Return the (x, y) coordinate for the center point of the cell that contains the specified text.  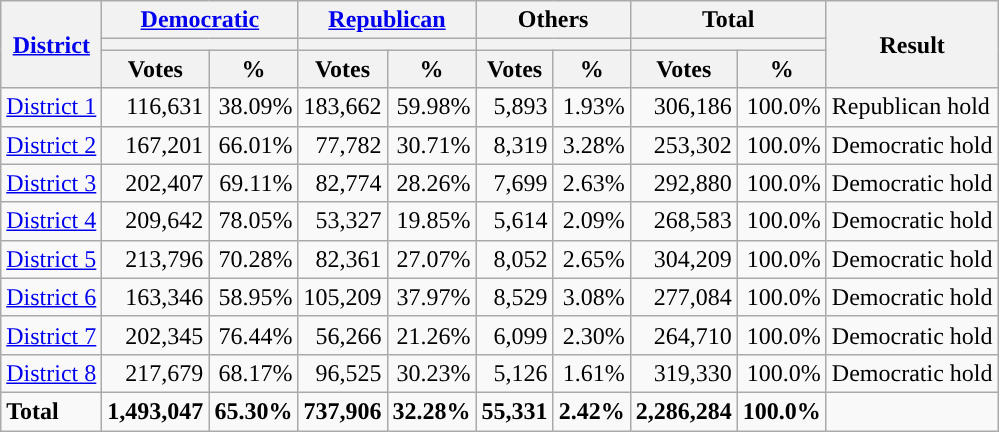
District 3 (52, 183)
Result (912, 44)
37.97% (432, 297)
2.63% (592, 183)
32.28% (432, 411)
8,529 (514, 297)
70.28% (254, 259)
8,319 (514, 145)
28.26% (432, 183)
163,346 (156, 297)
5,126 (514, 373)
56,266 (342, 335)
116,631 (156, 107)
66.01% (254, 145)
District 7 (52, 335)
69.11% (254, 183)
30.23% (432, 373)
82,361 (342, 259)
53,327 (342, 221)
2,286,284 (684, 411)
277,084 (684, 297)
292,880 (684, 183)
202,407 (156, 183)
21.26% (432, 335)
202,345 (156, 335)
District 2 (52, 145)
District 4 (52, 221)
2.30% (592, 335)
Democratic (200, 20)
2.65% (592, 259)
737,906 (342, 411)
167,201 (156, 145)
5,893 (514, 107)
District 5 (52, 259)
1.93% (592, 107)
District 1 (52, 107)
7,699 (514, 183)
264,710 (684, 335)
30.71% (432, 145)
5,614 (514, 221)
1,493,047 (156, 411)
3.28% (592, 145)
268,583 (684, 221)
253,302 (684, 145)
209,642 (156, 221)
3.08% (592, 297)
1.61% (592, 373)
77,782 (342, 145)
213,796 (156, 259)
65.30% (254, 411)
68.17% (254, 373)
304,209 (684, 259)
58.95% (254, 297)
76.44% (254, 335)
82,774 (342, 183)
217,679 (156, 373)
Republican hold (912, 107)
78.05% (254, 221)
59.98% (432, 107)
19.85% (432, 221)
Republican (387, 20)
105,209 (342, 297)
38.09% (254, 107)
District 8 (52, 373)
2.09% (592, 221)
District 6 (52, 297)
District (52, 44)
6,099 (514, 335)
8,052 (514, 259)
Others (553, 20)
96,525 (342, 373)
306,186 (684, 107)
27.07% (432, 259)
183,662 (342, 107)
55,331 (514, 411)
319,330 (684, 373)
2.42% (592, 411)
